Return the [X, Y] coordinate for the center point of the cell that contains the specified text.  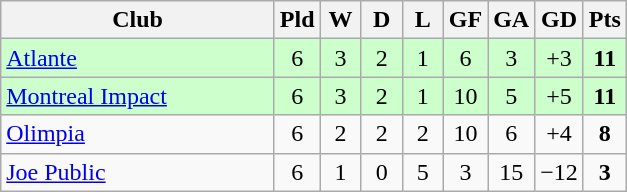
D [382, 20]
L [422, 20]
8 [604, 134]
Joe Public [138, 172]
15 [512, 172]
+4 [560, 134]
−12 [560, 172]
Olimpia [138, 134]
GA [512, 20]
Montreal Impact [138, 96]
GF [465, 20]
Club [138, 20]
+5 [560, 96]
Pld [297, 20]
GD [560, 20]
Atlante [138, 58]
Pts [604, 20]
W [340, 20]
0 [382, 172]
+3 [560, 58]
